Return (x, y) of the center of cell containing provided text 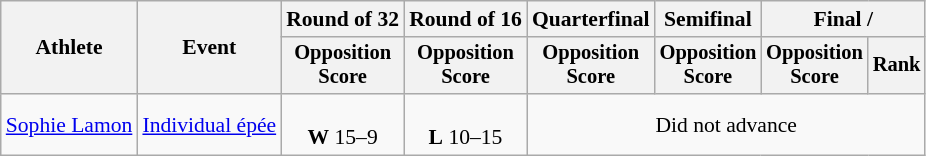
Athlete (70, 48)
Individual épée (209, 124)
Sophie Lamon (70, 124)
L 10–15 (466, 124)
Semifinal (708, 19)
Event (209, 48)
Final / (843, 19)
W 15–9 (342, 124)
Quarterfinal (591, 19)
Did not advance (726, 124)
Round of 32 (342, 19)
Round of 16 (466, 19)
Rank (897, 66)
